Scan for the cell matching the given text and deliver its (X, Y) coordinate at center. 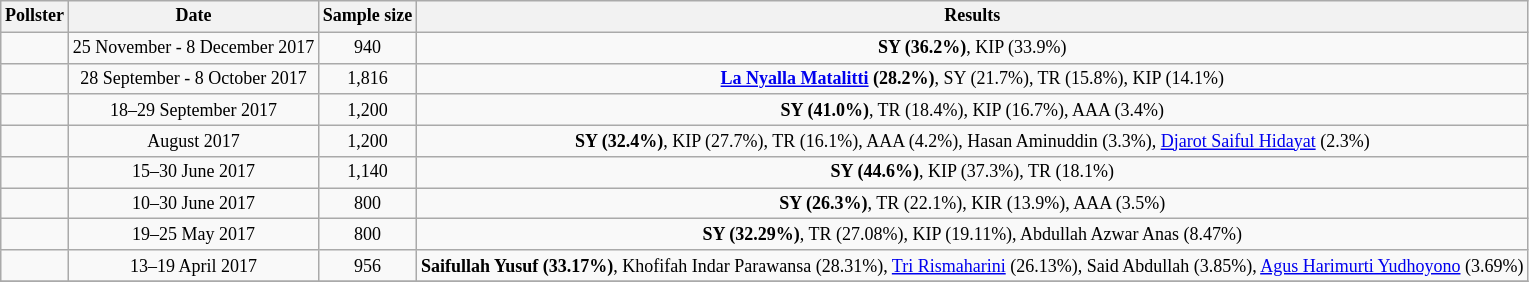
956 (368, 266)
SY (26.3%), TR (22.1%), KIR (13.9%), AAA (3.5%) (972, 204)
La Nyalla Matalitti (28.2%), SY (21.7%), TR (15.8%), KIP (14.1%) (972, 78)
SY (41.0%), TR (18.4%), KIP (16.7%), AAA (3.4%) (972, 110)
940 (368, 48)
SY (44.6%), KIP (37.3%), TR (18.1%) (972, 172)
25 November - 8 December 2017 (193, 48)
1,140 (368, 172)
10–30 June 2017 (193, 204)
Results (972, 16)
15–30 June 2017 (193, 172)
28 September - 8 October 2017 (193, 78)
Date (193, 16)
SY (32.29%), TR (27.08%), KIP (19.11%), Abdullah Azwar Anas (8.47%) (972, 234)
13–19 April 2017 (193, 266)
Sample size (368, 16)
SY (32.4%), KIP (27.7%), TR (16.1%), AAA (4.2%), Hasan Aminuddin (3.3%), Djarot Saiful Hidayat (2.3%) (972, 140)
18–29 September 2017 (193, 110)
SY (36.2%), KIP (33.9%) (972, 48)
1,816 (368, 78)
19–25 May 2017 (193, 234)
August 2017 (193, 140)
Pollster (35, 16)
Saifullah Yusuf (33.17%), Khofifah Indar Parawansa (28.31%), Tri Rismaharini (26.13%), Said Abdullah (3.85%), Agus Harimurti Yudhoyono (3.69%) (972, 266)
